Scan for the cell matching the given text and deliver its (X, Y) coordinate at center. 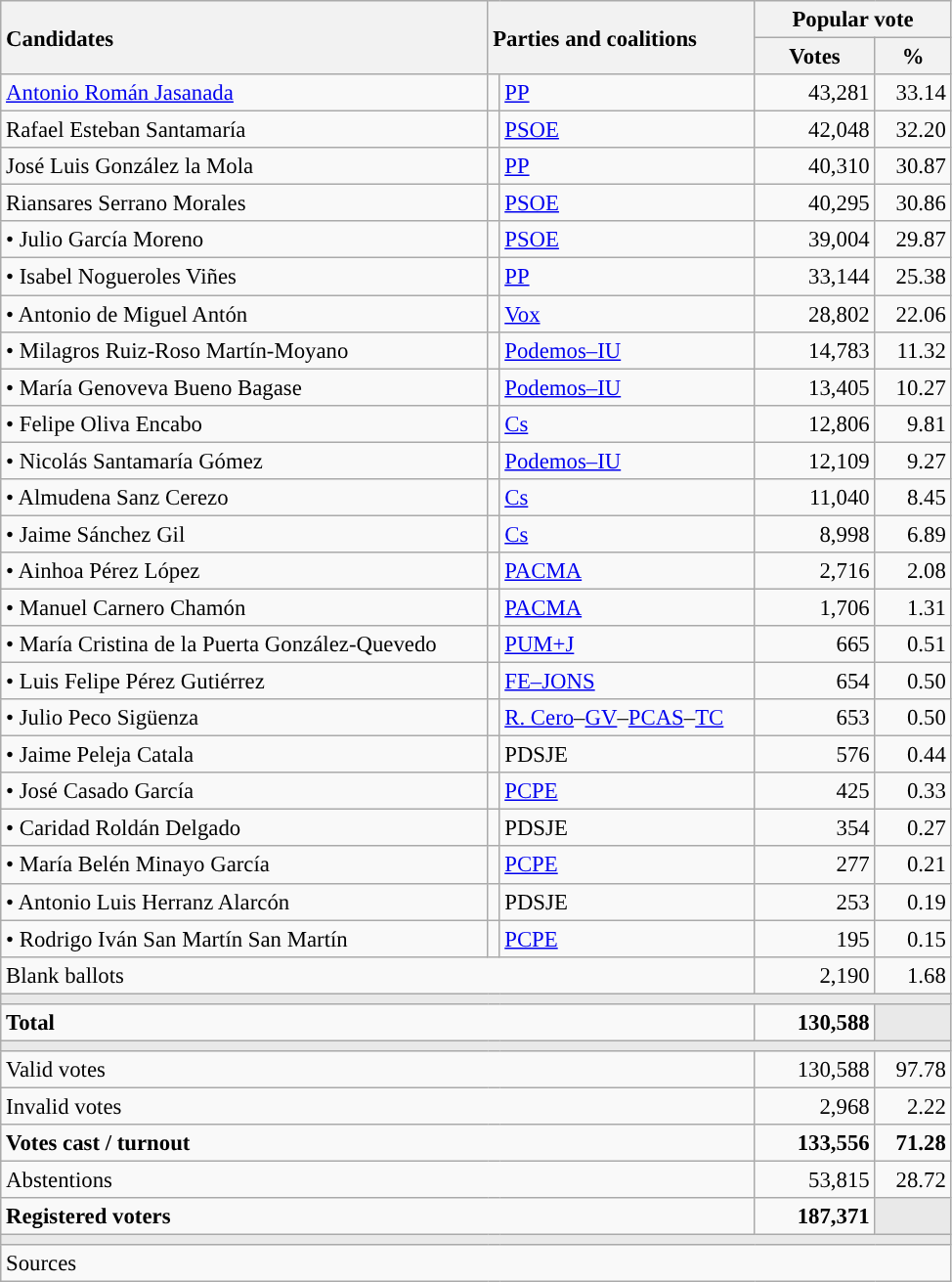
• Julio Peco Sigüenza (244, 718)
Invalid votes (377, 1106)
Rafael Esteban Santamaría (244, 130)
José Luis González la Mola (244, 166)
30.86 (913, 203)
Riansares Serrano Morales (244, 203)
Popular vote (852, 20)
Registered voters (377, 1216)
42,048 (815, 130)
1.68 (913, 975)
9.81 (913, 423)
28,802 (815, 314)
Valid votes (377, 1070)
12,806 (815, 423)
11,040 (815, 498)
654 (815, 682)
8.45 (913, 498)
• Jaime Peleja Catala (244, 755)
28.72 (913, 1180)
277 (815, 865)
Candidates (244, 37)
71.28 (913, 1143)
0.15 (913, 939)
2.08 (913, 571)
2,968 (815, 1106)
53,815 (815, 1180)
354 (815, 828)
9.27 (913, 461)
0.33 (913, 791)
665 (815, 644)
0.44 (913, 755)
Abstentions (377, 1180)
6.89 (913, 534)
• Antonio de Miguel Antón (244, 314)
Parties and coalitions (622, 37)
97.78 (913, 1070)
43,281 (815, 93)
13,405 (815, 387)
14,783 (815, 350)
2,716 (815, 571)
• Nicolás Santamaría Gómez (244, 461)
Blank ballots (377, 975)
0.27 (913, 828)
187,371 (815, 1216)
32.20 (913, 130)
• María Cristina de la Puerta González-Quevedo (244, 644)
Votes cast / turnout (377, 1143)
• Isabel Nogueroles Viñes (244, 277)
10.27 (913, 387)
0.51 (913, 644)
11.32 (913, 350)
Vox (627, 314)
2,190 (815, 975)
FE–JONS (627, 682)
30.87 (913, 166)
22.06 (913, 314)
Votes (815, 57)
653 (815, 718)
12,109 (815, 461)
• Manuel Carnero Chamón (244, 607)
40,310 (815, 166)
33,144 (815, 277)
R. Cero–GV–PCAS–TC (627, 718)
1,706 (815, 607)
• Felipe Oliva Encabo (244, 423)
• Milagros Ruiz-Roso Martín-Moyano (244, 350)
0.19 (913, 902)
39,004 (815, 240)
• Caridad Roldán Delgado (244, 828)
253 (815, 902)
Sources (476, 1263)
576 (815, 755)
• José Casado García (244, 791)
195 (815, 939)
1.31 (913, 607)
8,998 (815, 534)
Antonio Román Jasanada (244, 93)
33.14 (913, 93)
0.21 (913, 865)
% (913, 57)
• María Belén Minayo García (244, 865)
PUM+J (627, 644)
25.38 (913, 277)
2.22 (913, 1106)
40,295 (815, 203)
• Julio García Moreno (244, 240)
• Ainhoa Pérez López (244, 571)
29.87 (913, 240)
• Luis Felipe Pérez Gutiérrez (244, 682)
425 (815, 791)
• Rodrigo Iván San Martín San Martín (244, 939)
• Almudena Sanz Cerezo (244, 498)
133,556 (815, 1143)
Total (377, 1023)
• María Genoveva Bueno Bagase (244, 387)
• Antonio Luis Herranz Alarcón (244, 902)
• Jaime Sánchez Gil (244, 534)
